Detect which cell encompasses the target text, then output its [X, Y] center coordinate. 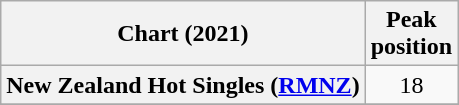
18 [411, 85]
Peakposition [411, 34]
New Zealand Hot Singles (RMNZ) [183, 85]
Chart (2021) [183, 34]
